For the text-containing cell, return its midpoint in [X, Y] coordinate format. 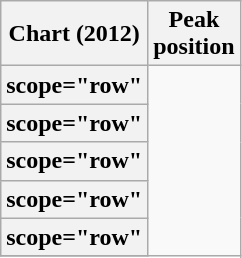
Peakposition [194, 34]
Chart (2012) [74, 34]
